Pinpoint the cell where the given text exists, returning its (x, y) midpoint coordinate. 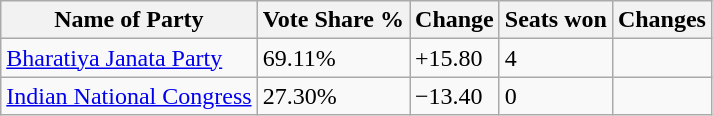
27.30% (333, 96)
0 (556, 96)
+15.80 (455, 58)
Indian National Congress (129, 96)
4 (556, 58)
Vote Share % (333, 20)
Seats won (556, 20)
−13.40 (455, 96)
Changes (662, 20)
69.11% (333, 58)
Bharatiya Janata Party (129, 58)
Change (455, 20)
Name of Party (129, 20)
